Extract the [X, Y] coordinate from the center of the cell holding the provided text.  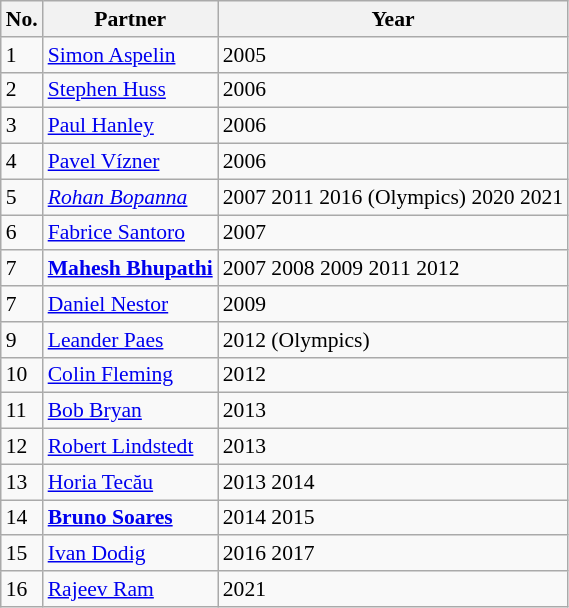
Stephen Huss [130, 90]
Pavel Vízner [130, 162]
9 [22, 340]
Fabrice Santoro [130, 233]
Bob Bryan [130, 411]
4 [22, 162]
10 [22, 375]
Horia Tecău [130, 482]
2012 (Olympics) [393, 340]
2007 [393, 233]
1 [22, 55]
2009 [393, 304]
2007 2008 2009 2011 2012 [393, 269]
Robert Lindstedt [130, 447]
15 [22, 554]
Daniel Nestor [130, 304]
Rajeev Ram [130, 589]
Leander Paes [130, 340]
Simon Aspelin [130, 55]
2021 [393, 589]
Paul Hanley [130, 126]
2007 2011 2016 (Olympics) 2020 2021 [393, 197]
Rohan Bopanna [130, 197]
16 [22, 589]
12 [22, 447]
Bruno Soares [130, 518]
No. [22, 19]
2014 2015 [393, 518]
2013 2014 [393, 482]
6 [22, 233]
Partner [130, 19]
5 [22, 197]
2016 2017 [393, 554]
Colin Fleming [130, 375]
3 [22, 126]
Year [393, 19]
11 [22, 411]
2 [22, 90]
Ivan Dodig [130, 554]
13 [22, 482]
Mahesh Bhupathi [130, 269]
14 [22, 518]
2005 [393, 55]
2012 [393, 375]
